Return the (x, y) coordinate for the center point of the cell that contains the specified text.  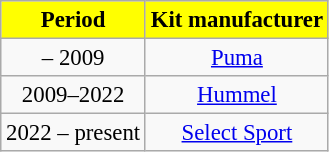
Kit manufacturer (236, 20)
Hummel (236, 95)
Period (74, 20)
– 2009 (74, 58)
2009–2022 (74, 95)
Select Sport (236, 133)
2022 – present (74, 133)
Puma (236, 58)
